Output the [X, Y] coordinate of the center of the cell containing the given text.  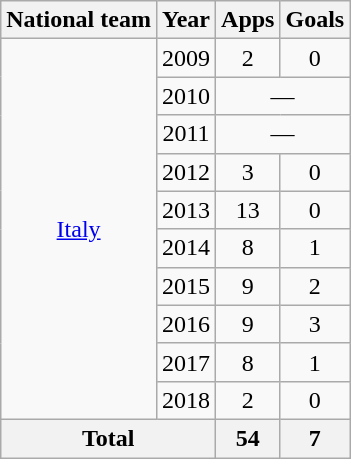
Total [108, 438]
13 [248, 210]
2014 [186, 248]
2010 [186, 96]
54 [248, 438]
Goals [315, 20]
2015 [186, 286]
National team [79, 20]
2011 [186, 134]
2012 [186, 172]
2016 [186, 324]
2009 [186, 58]
7 [315, 438]
Italy [79, 230]
Year [186, 20]
Apps [248, 20]
2017 [186, 362]
2018 [186, 400]
2013 [186, 210]
